From the cell containing the given text, extract its center point as [x, y] coordinate. 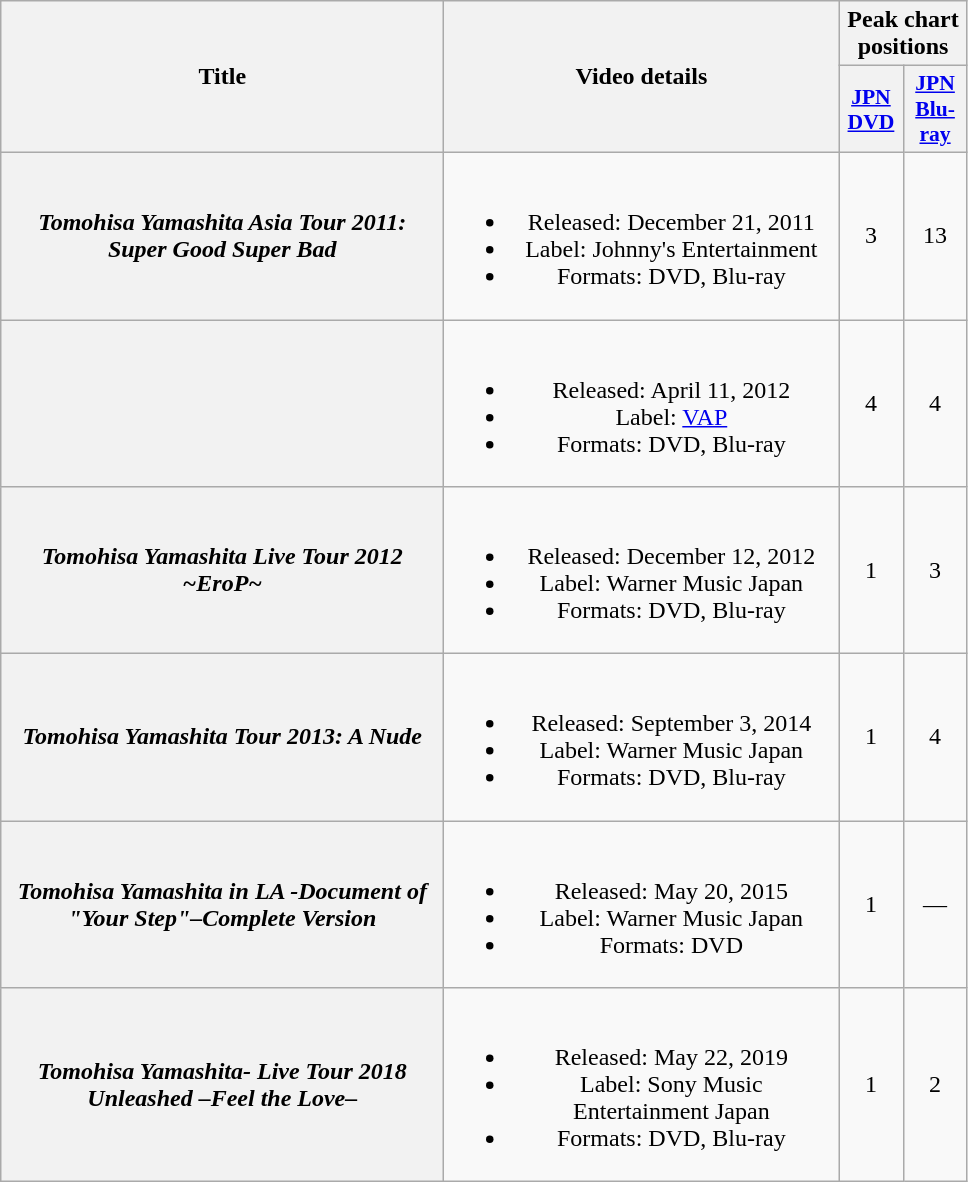
Title [222, 77]
Video details [642, 77]
Peak chart positions [903, 34]
Released: December 21, 2011Label: Johnny's EntertainmentFormats: DVD, Blu-ray [642, 236]
13 [935, 236]
Released: September 3, 2014Label: Warner Music JapanFormats: DVD, Blu-ray [642, 738]
Tomohisa Yamashita in LA -Document of "Your Step"–Complete Version [222, 904]
JPNDVD [871, 110]
Released: April 11, 2012Label: VAPFormats: DVD, Blu-ray [642, 404]
2 [935, 1085]
JPNBlu-ray [935, 110]
Tomohisa Yamashita Live Tour 2012 ~EroP~ [222, 570]
Tomohisa Yamashita Asia Tour 2011: Super Good Super Bad [222, 236]
Tomohisa Yamashita- Live Tour 2018 Unleashed –Feel the Love– [222, 1085]
Tomohisa Yamashita Tour 2013: A Nude [222, 738]
Released: December 12, 2012Label: Warner Music JapanFormats: DVD, Blu-ray [642, 570]
— [935, 904]
Released: May 20, 2015Label: Warner Music JapanFormats: DVD [642, 904]
Released: May 22, 2019Label: Sony Music Entertainment JapanFormats: DVD, Blu-ray [642, 1085]
